For the text-containing cell, return its midpoint in [x, y] coordinate format. 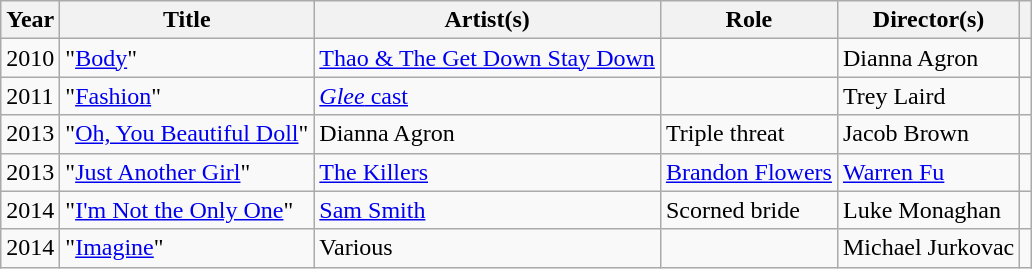
Luke Monaghan [928, 210]
Sam Smith [488, 210]
"Just Another Girl" [187, 172]
2011 [30, 96]
"Oh, You Beautiful Doll" [187, 134]
"I'm Not the Only One" [187, 210]
Year [30, 20]
Artist(s) [488, 20]
Brandon Flowers [748, 172]
"Imagine" [187, 248]
"Fashion" [187, 96]
Jacob Brown [928, 134]
Michael Jurkovac [928, 248]
Title [187, 20]
Scorned bride [748, 210]
Various [488, 248]
"Body" [187, 58]
Director(s) [928, 20]
Role [748, 20]
Warren Fu [928, 172]
Glee cast [488, 96]
Thao & The Get Down Stay Down [488, 58]
The Killers [488, 172]
Triple threat [748, 134]
2010 [30, 58]
Trey Laird [928, 96]
